Return the [X, Y] coordinate for the center point of the cell that contains the specified text.  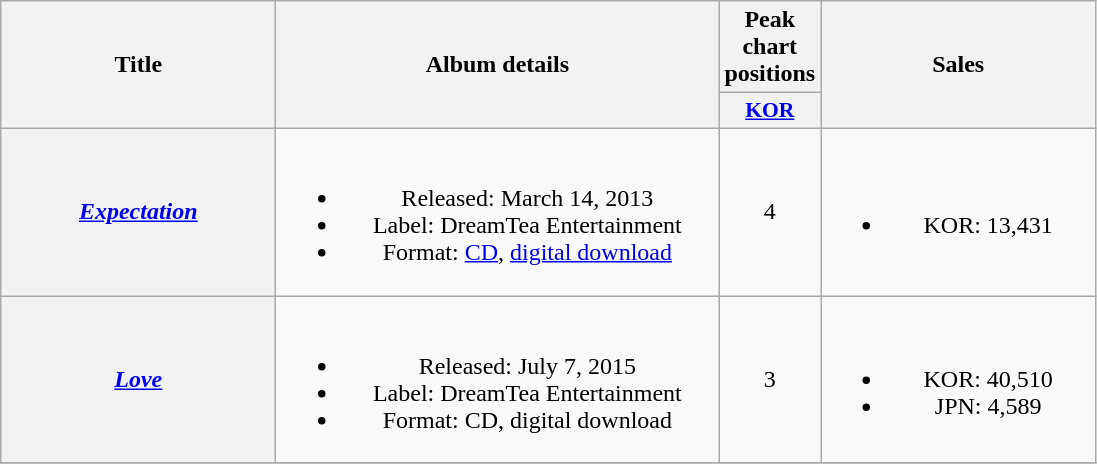
KOR: 13,431 [958, 212]
Released: March 14, 2013Label: DreamTea EntertainmentFormat: CD, digital download [498, 212]
Title [138, 65]
3 [770, 380]
Love [138, 380]
Expectation [138, 212]
Released: July 7, 2015Label: DreamTea EntertainmentFormat: CD, digital download [498, 380]
KOR: 40,510JPN: 4,589 [958, 380]
Sales [958, 65]
4 [770, 212]
KOR [770, 111]
Peak chart positions [770, 47]
Album details [498, 65]
